Locate the cell with the specified text and output its [x, y] center coordinate. 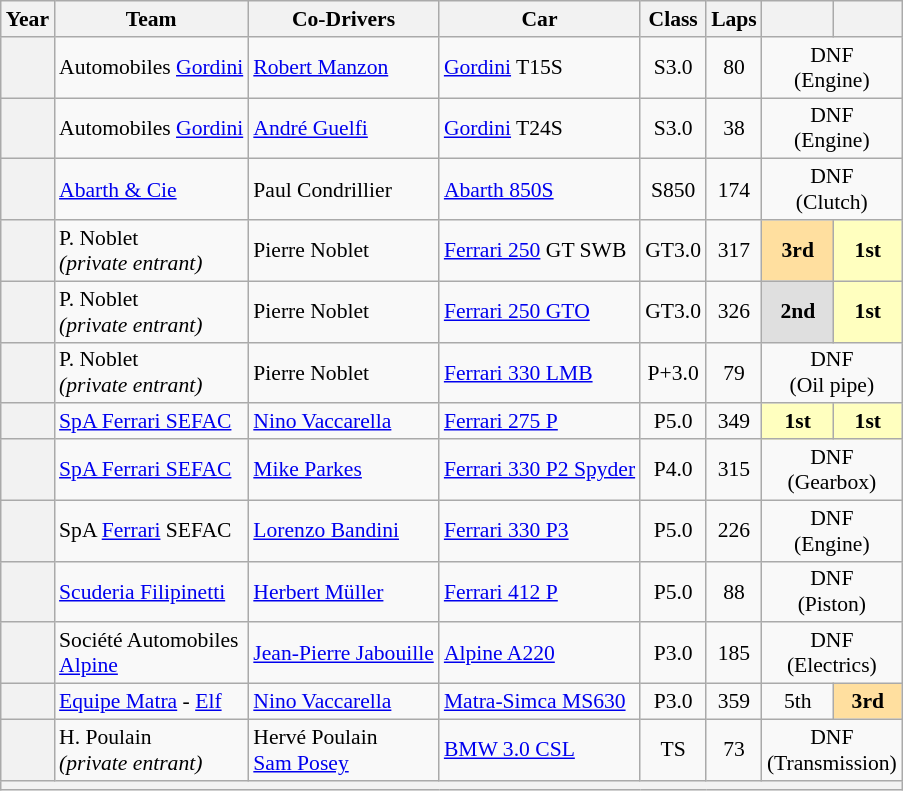
Abarth 850S [540, 190]
Laps [734, 19]
André Guelfi [344, 128]
326 [734, 312]
TS [673, 750]
Alpine A220 [540, 654]
Ferrari 275 P [540, 422]
DNF(Oil pipe) [832, 372]
Mike Parkes [344, 470]
185 [734, 654]
Ferrari 330 LMB [540, 372]
315 [734, 470]
174 [734, 190]
Robert Manzon [344, 68]
Ferrari 330 P2 Spyder [540, 470]
Car [540, 19]
359 [734, 702]
2nd [798, 312]
Ferrari 412 P [540, 592]
H. Poulain(private entrant) [151, 750]
Lorenzo Bandini [344, 530]
DNF(Gearbox) [832, 470]
DNF(Clutch) [832, 190]
226 [734, 530]
Jean-Pierre Jabouille [344, 654]
Société AutomobilesAlpine [151, 654]
P4.0 [673, 470]
Matra-Simca MS630 [540, 702]
Co-Drivers [344, 19]
Hervé Poulain Sam Posey [344, 750]
DNF(Piston) [832, 592]
Abarth & Cie [151, 190]
P+3.0 [673, 372]
88 [734, 592]
S850 [673, 190]
Class [673, 19]
Ferrari 250 GT SWB [540, 250]
Paul Condrillier [344, 190]
349 [734, 422]
Gordini T24S [540, 128]
73 [734, 750]
38 [734, 128]
DNF(Transmission) [832, 750]
Scuderia Filipinetti [151, 592]
Team [151, 19]
Gordini T15S [540, 68]
Equipe Matra - Elf [151, 702]
BMW 3.0 CSL [540, 750]
317 [734, 250]
Ferrari 330 P3 [540, 530]
Ferrari 250 GTO [540, 312]
80 [734, 68]
5th [798, 702]
Year [28, 19]
79 [734, 372]
Herbert Müller [344, 592]
DNF(Electrics) [832, 654]
